Find where the given text appears and provide that cell's center as (x, y) coordinate. 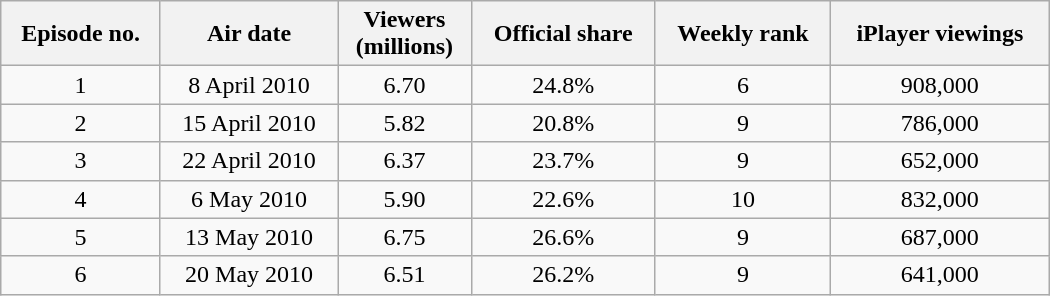
22.6% (563, 199)
3 (81, 161)
13 May 2010 (249, 237)
6.51 (404, 275)
6 May 2010 (249, 199)
Air date (249, 34)
Viewers(millions) (404, 34)
Weekly rank (742, 34)
6.37 (404, 161)
6.70 (404, 85)
5 (81, 237)
652,000 (940, 161)
20.8% (563, 123)
10 (742, 199)
687,000 (940, 237)
23.7% (563, 161)
20 May 2010 (249, 275)
Official share (563, 34)
6.75 (404, 237)
1 (81, 85)
8 April 2010 (249, 85)
26.6% (563, 237)
iPlayer viewings (940, 34)
786,000 (940, 123)
641,000 (940, 275)
2 (81, 123)
22 April 2010 (249, 161)
24.8% (563, 85)
5.82 (404, 123)
15 April 2010 (249, 123)
26.2% (563, 275)
Episode no. (81, 34)
908,000 (940, 85)
5.90 (404, 199)
4 (81, 199)
832,000 (940, 199)
